Extract the (X, Y) coordinate from the center of the cell holding the provided text.  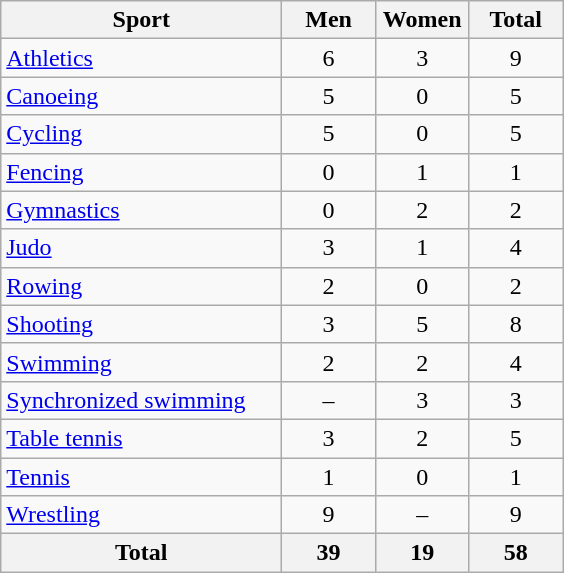
Fencing (142, 172)
Canoeing (142, 96)
Cycling (142, 134)
Men (329, 20)
Judo (142, 248)
39 (329, 553)
Shooting (142, 324)
6 (329, 58)
Table tennis (142, 438)
Synchronized swimming (142, 400)
8 (516, 324)
58 (516, 553)
Swimming (142, 362)
Athletics (142, 58)
Wrestling (142, 515)
Women (422, 20)
Rowing (142, 286)
Gymnastics (142, 210)
Tennis (142, 477)
19 (422, 553)
Sport (142, 20)
